For the text-containing cell, return its midpoint in [X, Y] coordinate format. 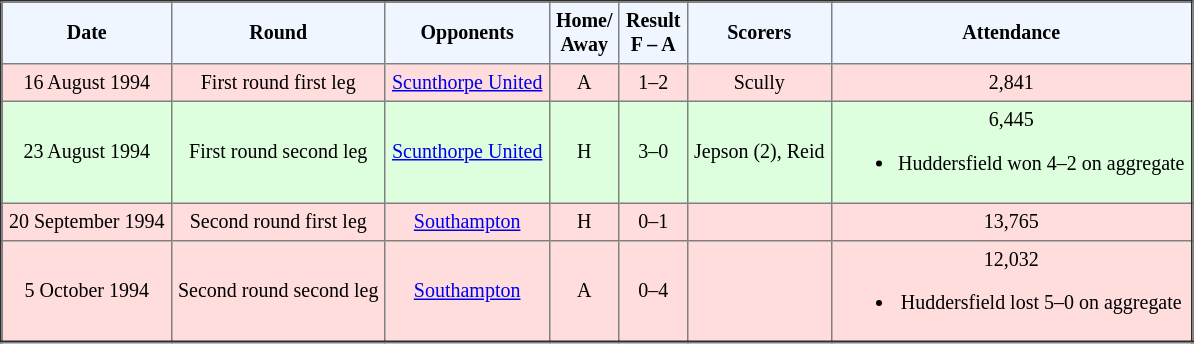
20 September 1994 [87, 222]
ResultF – A [653, 33]
12,032Huddersfield lost 5–0 on aggregate [1012, 291]
Scorers [759, 33]
1–2 [653, 83]
Second round second leg [278, 291]
First round second leg [278, 152]
Jepson (2), Reid [759, 152]
Round [278, 33]
0–4 [653, 291]
5 October 1994 [87, 291]
Scully [759, 83]
Opponents [467, 33]
23 August 1994 [87, 152]
3–0 [653, 152]
2,841 [1012, 83]
0–1 [653, 222]
13,765 [1012, 222]
Date [87, 33]
Attendance [1012, 33]
Second round first leg [278, 222]
Home/Away [584, 33]
16 August 1994 [87, 83]
6,445Huddersfield won 4–2 on aggregate [1012, 152]
First round first leg [278, 83]
